Identify which cell holds the provided text, then report its [x, y] central coordinate. 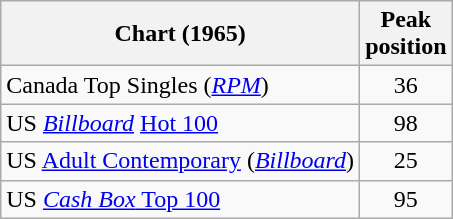
US Adult Contemporary (Billboard) [180, 161]
Canada Top Singles (RPM) [180, 85]
36 [406, 85]
US Cash Box Top 100 [180, 199]
98 [406, 123]
Chart (1965) [180, 34]
95 [406, 199]
25 [406, 161]
US Billboard Hot 100 [180, 123]
Peakposition [406, 34]
